Search for the cell housing the specified text and yield its [x, y] center coordinate. 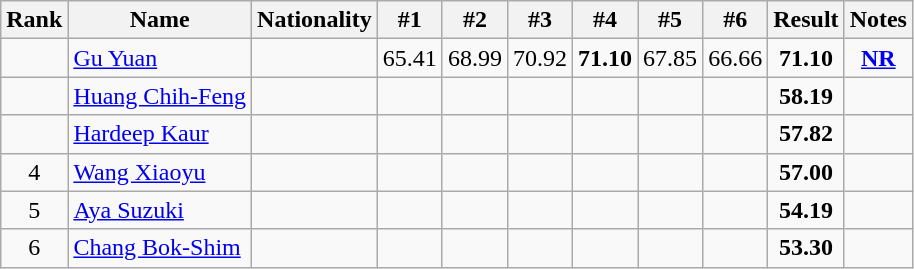
4 [34, 172]
Rank [34, 20]
#2 [474, 20]
54.19 [806, 210]
Hardeep Kaur [160, 134]
6 [34, 248]
Huang Chih-Feng [160, 96]
57.00 [806, 172]
66.66 [736, 58]
Nationality [315, 20]
#4 [606, 20]
5 [34, 210]
#5 [670, 20]
#6 [736, 20]
#3 [540, 20]
68.99 [474, 58]
67.85 [670, 58]
57.82 [806, 134]
Notes [878, 20]
#1 [410, 20]
NR [878, 58]
Aya Suzuki [160, 210]
58.19 [806, 96]
70.92 [540, 58]
Result [806, 20]
53.30 [806, 248]
Chang Bok-Shim [160, 248]
Name [160, 20]
Gu Yuan [160, 58]
65.41 [410, 58]
Wang Xiaoyu [160, 172]
